Capture the cell that displays the provided text and extract its [x, y] central coordinate. 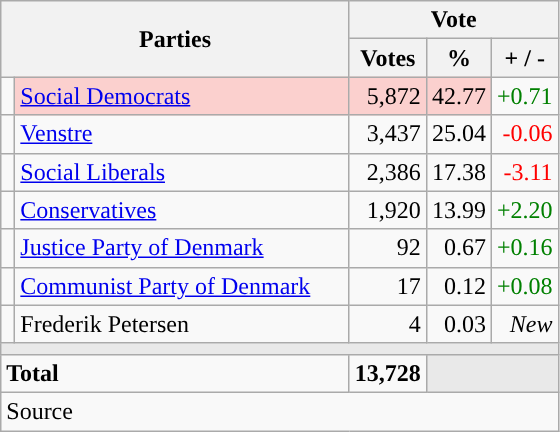
Communist Party of Denmark [182, 286]
42.77 [458, 96]
Frederik Petersen [182, 324]
+0.16 [524, 248]
1,920 [388, 210]
0.03 [458, 324]
-0.06 [524, 134]
0.67 [458, 248]
17 [388, 286]
Social Democrats [182, 96]
New [524, 324]
13.99 [458, 210]
% [458, 58]
4 [388, 324]
-3.11 [524, 172]
Conservatives [182, 210]
Source [280, 411]
92 [388, 248]
Votes [388, 58]
+2.20 [524, 210]
Vote [454, 20]
5,872 [388, 96]
2,386 [388, 172]
3,437 [388, 134]
+0.08 [524, 286]
Social Liberals [182, 172]
13,728 [388, 373]
Total [176, 373]
Parties [176, 39]
25.04 [458, 134]
+ / - [524, 58]
17.38 [458, 172]
Justice Party of Denmark [182, 248]
0.12 [458, 286]
Venstre [182, 134]
+0.71 [524, 96]
